Detect which cell encompasses the target text, then output its (X, Y) center coordinate. 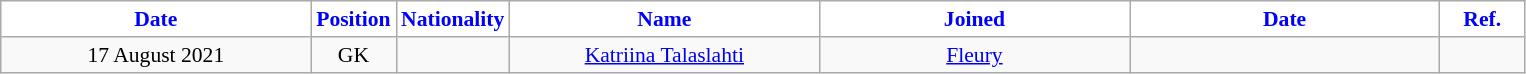
Katriina Talaslahti (664, 55)
Name (664, 19)
Position (354, 19)
Ref. (1482, 19)
Joined (974, 19)
17 August 2021 (156, 55)
Nationality (452, 19)
Fleury (974, 55)
GK (354, 55)
